Return the [x, y] coordinate for the center point of the cell that contains the specified text.  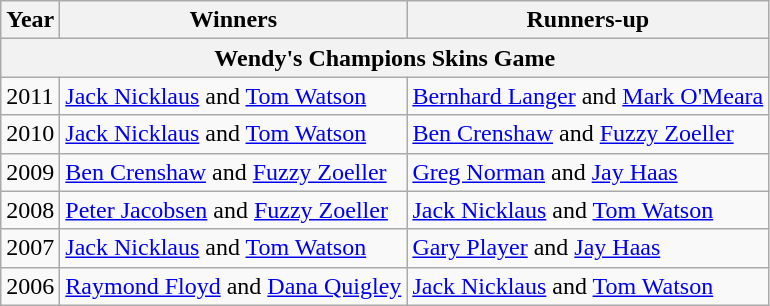
Peter Jacobsen and Fuzzy Zoeller [234, 210]
2008 [30, 210]
2011 [30, 96]
2010 [30, 134]
Winners [234, 20]
Runners-up [588, 20]
Year [30, 20]
Bernhard Langer and Mark O'Meara [588, 96]
2007 [30, 248]
Raymond Floyd and Dana Quigley [234, 286]
Gary Player and Jay Haas [588, 248]
Wendy's Champions Skins Game [385, 58]
Greg Norman and Jay Haas [588, 172]
2009 [30, 172]
2006 [30, 286]
